Search for the cell housing the specified text and yield its (X, Y) center coordinate. 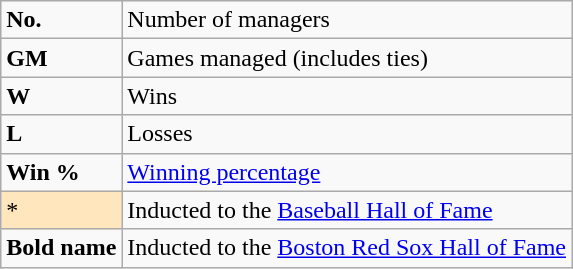
Inducted to the Boston Red Sox Hall of Fame (347, 248)
Bold name (62, 248)
L (62, 134)
Win % (62, 172)
* (62, 210)
Losses (347, 134)
Games managed (includes ties) (347, 58)
GM (62, 58)
Wins (347, 96)
Inducted to the Baseball Hall of Fame (347, 210)
No. (62, 20)
W (62, 96)
Winning percentage (347, 172)
Number of managers (347, 20)
